Return [X, Y] of the center of cell containing provided text 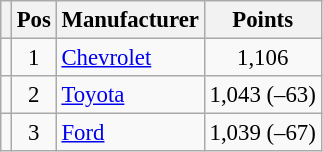
1,106 [262, 58]
3 [34, 133]
Ford [130, 133]
Toyota [130, 95]
1,043 (–63) [262, 95]
1 [34, 58]
Points [262, 20]
1,039 (–67) [262, 133]
2 [34, 95]
Pos [34, 20]
Manufacturer [130, 20]
Chevrolet [130, 58]
